Capture the cell that displays the provided text and extract its (X, Y) central coordinate. 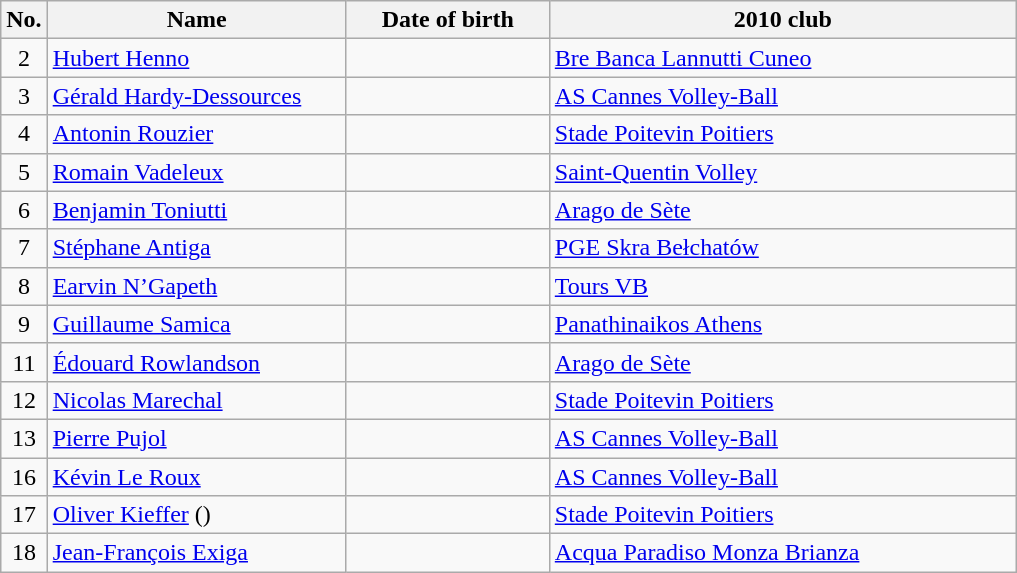
Acqua Paradiso Monza Brianza (782, 553)
2 (24, 58)
18 (24, 553)
Date of birth (448, 20)
Saint-Quentin Volley (782, 172)
Pierre Pujol (196, 438)
13 (24, 438)
7 (24, 248)
PGE Skra Bełchatów (782, 248)
Romain Vadeleux (196, 172)
4 (24, 134)
6 (24, 210)
Nicolas Marechal (196, 400)
5 (24, 172)
Tours VB (782, 286)
17 (24, 515)
No. (24, 20)
Gérald Hardy-Dessources (196, 96)
Panathinaikos Athens (782, 324)
Hubert Henno (196, 58)
16 (24, 477)
Oliver Kieffer () (196, 515)
2010 club (782, 20)
3 (24, 96)
Benjamin Toniutti (196, 210)
12 (24, 400)
11 (24, 362)
Guillaume Samica (196, 324)
Bre Banca Lannutti Cuneo (782, 58)
Stéphane Antiga (196, 248)
Antonin Rouzier (196, 134)
Édouard Rowlandson (196, 362)
8 (24, 286)
Earvin N’Gapeth (196, 286)
9 (24, 324)
Kévin Le Roux (196, 477)
Name (196, 20)
Jean-François Exiga (196, 553)
